From the cell containing the given text, extract its center point as (X, Y) coordinate. 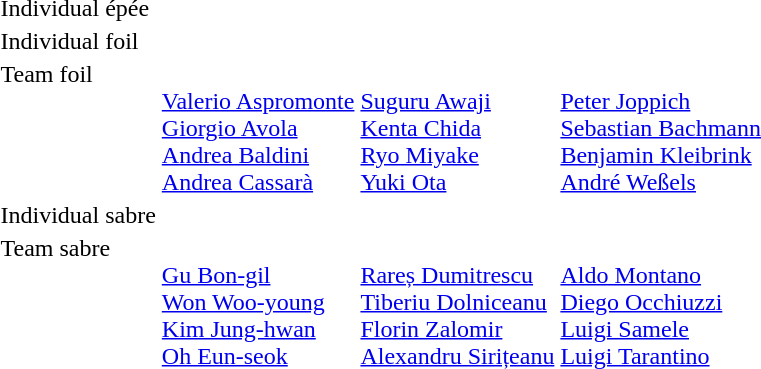
Valerio AspromonteGiorgio AvolaAndrea BaldiniAndrea Cassarà (258, 128)
Suguru AwajiKenta ChidaRyo MiyakeYuki Ota (458, 128)
